Detect which cell encompasses the target text, then output its [x, y] center coordinate. 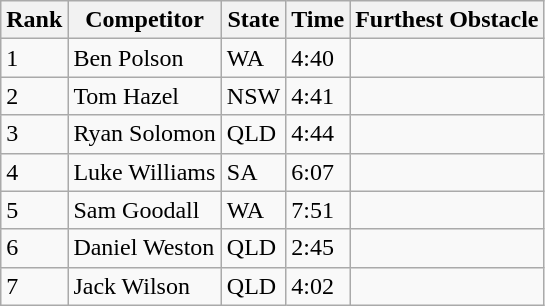
6 [34, 248]
7:51 [318, 210]
4:41 [318, 96]
5 [34, 210]
Daniel Weston [144, 248]
Ryan Solomon [144, 134]
Ben Polson [144, 58]
7 [34, 286]
2 [34, 96]
SA [253, 172]
3 [34, 134]
4 [34, 172]
Tom Hazel [144, 96]
4:40 [318, 58]
2:45 [318, 248]
Sam Goodall [144, 210]
Luke Williams [144, 172]
4:02 [318, 286]
Jack Wilson [144, 286]
NSW [253, 96]
Time [318, 20]
4:44 [318, 134]
6:07 [318, 172]
Rank [34, 20]
1 [34, 58]
Furthest Obstacle [447, 20]
State [253, 20]
Competitor [144, 20]
